For the text-containing cell, return its midpoint in [X, Y] coordinate format. 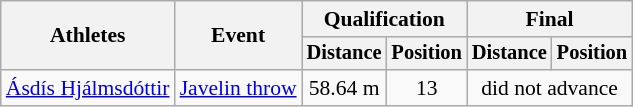
58.64 m [344, 88]
Final [550, 19]
Event [238, 36]
Athletes [88, 36]
Qualification [384, 19]
Javelin throw [238, 88]
did not advance [550, 88]
Ásdís Hjálmsdóttir [88, 88]
13 [427, 88]
